From the cell containing the given text, extract its center point as (X, Y) coordinate. 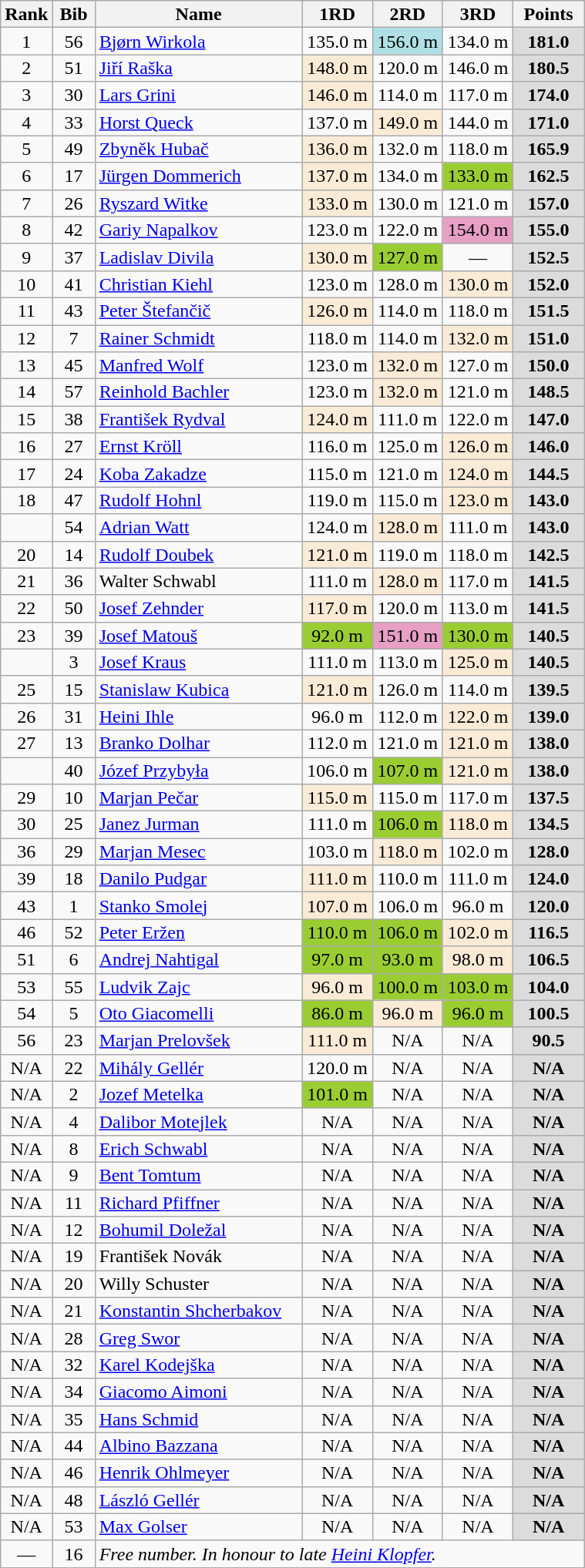
Heini Ihle (199, 717)
Giacomo Aimoni (199, 1392)
97.0 m (338, 960)
134.5 (549, 824)
Józef Przybyła (199, 771)
Lars Grini (199, 96)
135.0 m (338, 42)
Jiří Raška (199, 68)
24 (74, 473)
Marjan Prelovšek (199, 1040)
Andrej Nahtigal (199, 960)
35 (74, 1419)
Konstantin Shcherbakov (199, 1311)
Danilo Pudgar (199, 878)
90.5 (549, 1040)
Stanislaw Kubica (199, 689)
33 (74, 122)
Bohumil Doležal (199, 1230)
Jürgen Dommerich (199, 176)
148.5 (549, 393)
Branko Dolhar (199, 743)
146.0 (549, 447)
Marjan Mesec (199, 852)
156.0 m (407, 42)
50 (74, 609)
152.5 (549, 257)
Reinhold Bachler (199, 393)
Zbyněk Hubač (199, 149)
42 (74, 230)
Bjørn Wirkola (199, 42)
142.5 (549, 555)
86.0 m (338, 1014)
32 (74, 1365)
Jozef Metelka (199, 1094)
151.0 (549, 339)
Karel Kodejška (199, 1365)
Rudolf Doubek (199, 555)
Max Golser (199, 1527)
100.5 (549, 1014)
Walter Schwabl (199, 581)
148.0 m (338, 68)
31 (74, 717)
Rudolf Hohnl (199, 501)
49 (74, 149)
152.0 (549, 284)
128.0 (549, 852)
Rainer Schmidt (199, 339)
41 (74, 284)
37 (74, 257)
Hans Schmid (199, 1419)
Henrik Ohlmeyer (199, 1473)
174.0 (549, 96)
Ryszard Witke (199, 203)
František Novák (199, 1257)
157.0 (549, 203)
155.0 (549, 230)
181.0 (549, 42)
28 (74, 1338)
124.0 (549, 878)
92.0 m (338, 635)
38 (74, 419)
Josef Matouš (199, 635)
47 (74, 501)
Gariy Napalkov (199, 230)
Koba Zakadze (199, 473)
116.5 (549, 932)
139.0 (549, 717)
48 (74, 1499)
104.0 (549, 986)
Points (549, 14)
149.0 m (407, 122)
Oto Giacomelli (199, 1014)
František Rydval (199, 419)
93.0 m (407, 960)
52 (74, 932)
Richard Pfiffner (199, 1204)
Name (199, 14)
100.0 m (407, 986)
Stanko Smolej (199, 906)
2RD (407, 14)
120.0 (549, 906)
45 (74, 365)
Erich Schwabl (199, 1148)
Marjan Pečar (199, 798)
139.5 (549, 689)
Willy Schuster (199, 1284)
Peter Eržen (199, 932)
137.5 (549, 798)
Adrian Watt (199, 527)
106.5 (549, 960)
Christian Kiehl (199, 284)
Mihály Gellér (199, 1068)
3RD (478, 14)
101.0 m (338, 1094)
Free number. In honour to late Heini Klopfer. (339, 1553)
162.5 (549, 176)
Josef Zehnder (199, 609)
Greg Swor (199, 1338)
40 (74, 771)
144.5 (549, 473)
34 (74, 1392)
1RD (338, 14)
Rank (26, 14)
Dalibor Motejlek (199, 1122)
László Gellér (199, 1499)
Bent Tomtum (199, 1176)
Manfred Wolf (199, 365)
165.9 (549, 149)
Peter Štefančič (199, 311)
Albino Bazzana (199, 1445)
151.5 (549, 311)
147.0 (549, 419)
44 (74, 1445)
171.0 (549, 122)
180.5 (549, 68)
Ludvik Zajc (199, 986)
19 (74, 1257)
57 (74, 393)
98.0 m (478, 960)
150.0 (549, 365)
151.0 m (407, 635)
136.0 m (338, 149)
154.0 m (478, 230)
Janez Jurman (199, 824)
144.0 m (478, 122)
116.0 m (338, 447)
55 (74, 986)
Horst Queck (199, 122)
Ladislav Divila (199, 257)
Ernst Kröll (199, 447)
Bib (74, 14)
Josef Kraus (199, 663)
